Return (X, Y) of the center of cell containing provided text 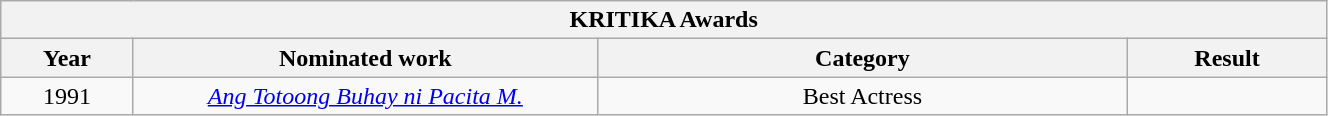
Year (68, 58)
Nominated work (365, 58)
Category (862, 58)
1991 (68, 96)
KRITIKA Awards (664, 20)
Best Actress (862, 96)
Ang Totoong Buhay ni Pacita M. (365, 96)
Result (1228, 58)
